Capture the cell that displays the provided text and extract its (x, y) central coordinate. 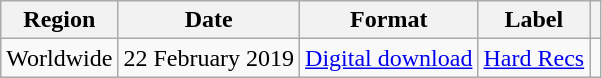
Digital download (389, 58)
Hard Recs (534, 58)
Label (534, 20)
Worldwide (60, 58)
Date (209, 20)
Format (389, 20)
22 February 2019 (209, 58)
Region (60, 20)
